Identify which cell holds the provided text, then report its (X, Y) central coordinate. 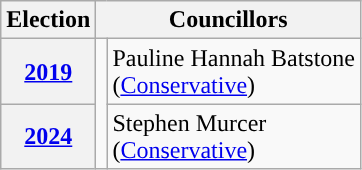
2024 (48, 136)
2019 (48, 72)
Election (48, 20)
Councillors (228, 20)
Pauline Hannah Batstone(Conservative) (234, 72)
Stephen Murcer(Conservative) (234, 136)
